Return (x, y) of the center of cell containing provided text 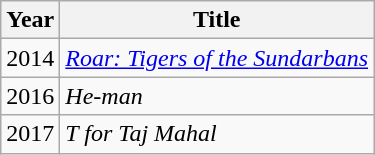
2016 (30, 96)
Title (217, 20)
He-man (217, 96)
Roar: Tigers of the Sundarbans (217, 58)
2017 (30, 134)
Year (30, 20)
2014 (30, 58)
T for Taj Mahal (217, 134)
